Capture the cell that displays the provided text and extract its [x, y] central coordinate. 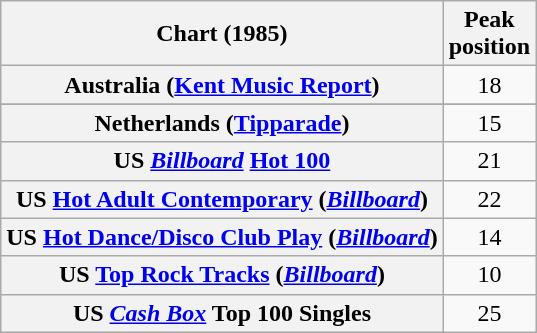
22 [489, 199]
US Hot Dance/Disco Club Play (Billboard) [222, 237]
US Hot Adult Contemporary (Billboard) [222, 199]
18 [489, 85]
Australia (Kent Music Report) [222, 85]
14 [489, 237]
Peakposition [489, 34]
Chart (1985) [222, 34]
US Top Rock Tracks (Billboard) [222, 275]
US Cash Box Top 100 Singles [222, 313]
US Billboard Hot 100 [222, 161]
10 [489, 275]
21 [489, 161]
Netherlands (Tipparade) [222, 123]
15 [489, 123]
25 [489, 313]
